Provide the [X, Y] coordinate of the cell's center where the given text is located.  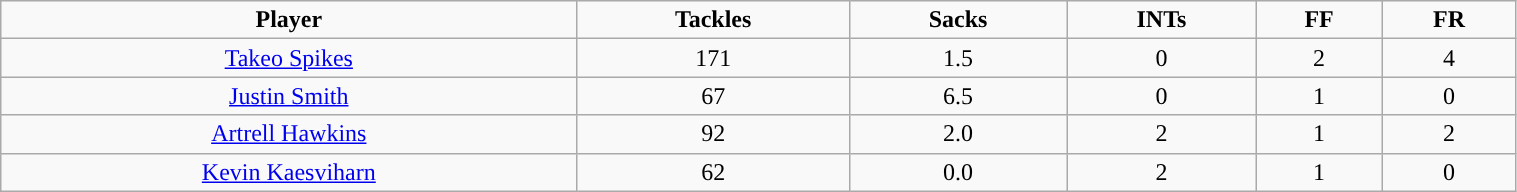
92 [714, 134]
Sacks [958, 20]
6.5 [958, 96]
Justin Smith [289, 96]
1.5 [958, 58]
Artrell Hawkins [289, 134]
INTs [1162, 20]
171 [714, 58]
67 [714, 96]
62 [714, 172]
0.0 [958, 172]
Player [289, 20]
FR [1449, 20]
4 [1449, 58]
FF [1319, 20]
Tackles [714, 20]
2.0 [958, 134]
Kevin Kaesviharn [289, 172]
Takeo Spikes [289, 58]
